Pinpoint the cell where the given text exists, returning its [x, y] midpoint coordinate. 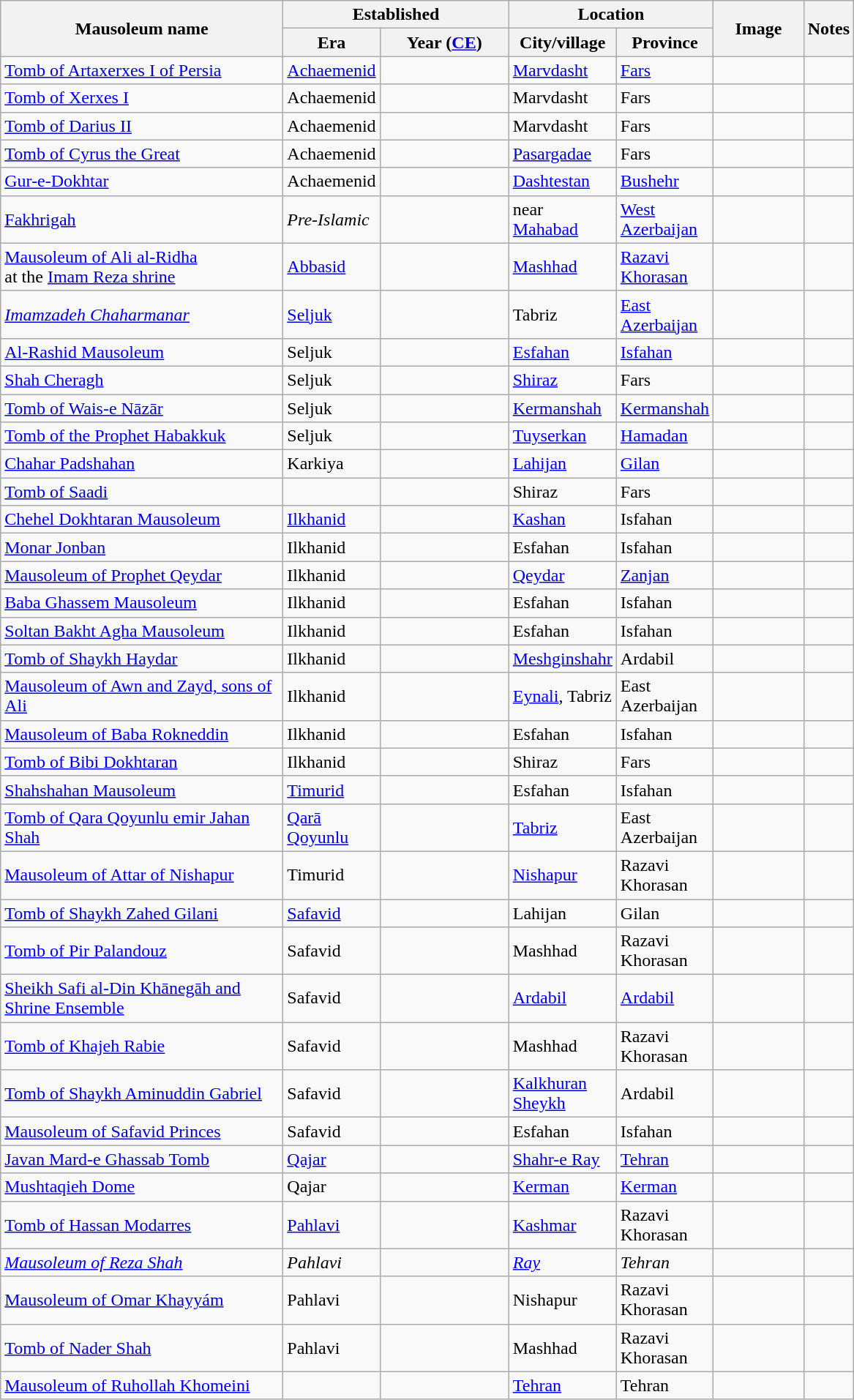
Qeydar [562, 575]
Tomb of Shaykh Zahed Gilani [142, 913]
Ray [562, 1262]
Tomb of Bibi Dokhtaran [142, 762]
Kashmar [562, 1225]
City/village [562, 42]
Mausoleum of Omar Khayyám [142, 1300]
Tomb of Saadi [142, 492]
Tomb of Shaykh Aminuddin Gabriel [142, 1093]
Tomb of Shaykh Haydar [142, 659]
Location [610, 15]
Fakhrigah [142, 220]
Tuyserkan [562, 436]
Notes [828, 29]
Shah Cheragh [142, 380]
Javan Mard-e Ghassab Tomb [142, 1159]
Chehel Dokhtaran Mausoleum [142, 520]
Mausoleum of Ruhollah Khomeini [142, 1385]
Mausoleum of Attar of Nishapur [142, 875]
Image [759, 29]
Tomb of Pir Palandouz [142, 951]
near Mahabad [562, 220]
Meshginshahr [562, 659]
Al-Rashid Mausoleum [142, 352]
Mausoleum of Awn and Zayd, sons of Ali [142, 697]
Tomb of Qara Qoyunlu emir Jahan Shah [142, 827]
Mausoleum of Safavid Princes [142, 1131]
Chahar Padshahan [142, 464]
Karkiya [332, 464]
Mushtaqieh Dome [142, 1187]
Imamzadeh Chaharmanar [142, 315]
Abbasid [332, 266]
Zanjan [664, 575]
Established [396, 15]
Tomb of Cyrus the Great [142, 154]
Pre-Islamic [332, 220]
Qarā Qoyunlu [332, 827]
Tomb of Hassan Modarres [142, 1225]
Eynali, Tabriz [562, 697]
Shahshahan Mausoleum [142, 790]
Year (CE) [444, 42]
Bushehr [664, 181]
Mausoleum of Prophet Qeydar [142, 575]
Soltan Bakht Agha Mausoleum [142, 631]
Tomb of Xerxes I [142, 98]
Monar Jonban [142, 547]
Tomb of Artaxerxes I of Persia [142, 70]
Baba Ghassem Mausoleum [142, 603]
Pasargadae [562, 154]
Tomb of the Prophet Habakkuk [142, 436]
Era [332, 42]
Mausoleum of Reza Shah [142, 1262]
Mausoleum name [142, 29]
Sheikh Safi al-Din Khānegāh and Shrine Ensemble [142, 998]
West Azerbaijan [664, 220]
Hamadan [664, 436]
Tomb of Darius II [142, 126]
Tomb of Khajeh Rabie [142, 1047]
Gur-e-Dokhtar [142, 181]
Kashan [562, 520]
Mausoleum of Baba Rokneddin [142, 734]
Tomb of Wais-e Nāzār [142, 408]
Mausoleum of Ali al-Ridhaat the Imam Reza shrine [142, 266]
Dashtestan [562, 181]
Tomb of Nader Shah [142, 1348]
Shahr-e Ray [562, 1159]
Kalkhuran Sheykh [562, 1093]
Province [664, 42]
